For the text-containing cell, return its midpoint in [x, y] coordinate format. 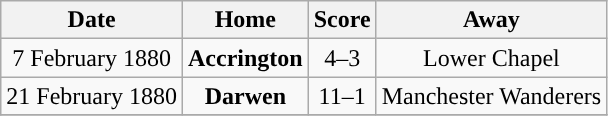
Accrington [245, 58]
11–1 [342, 96]
4–3 [342, 58]
21 February 1880 [92, 96]
Lower Chapel [492, 58]
7 February 1880 [92, 58]
Away [492, 20]
Manchester Wanderers [492, 96]
Darwen [245, 96]
Home [245, 20]
Score [342, 20]
Date [92, 20]
